Search for the cell housing the specified text and yield its (X, Y) center coordinate. 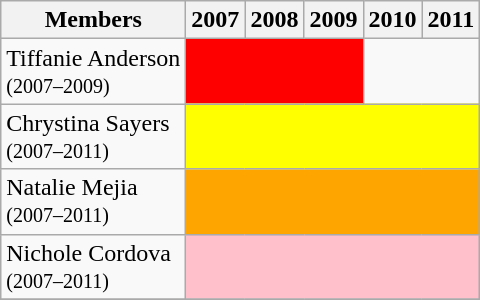
2011 (451, 20)
2010 (392, 20)
2008 (274, 20)
Members (94, 20)
Chrystina Sayers(2007–2011) (94, 136)
2009 (334, 20)
Tiffanie Anderson(2007–2009) (94, 72)
Nichole Cordova(2007–2011) (94, 266)
2007 (216, 20)
Natalie Mejia(2007–2011) (94, 202)
